Search for the cell housing the specified text and yield its (X, Y) center coordinate. 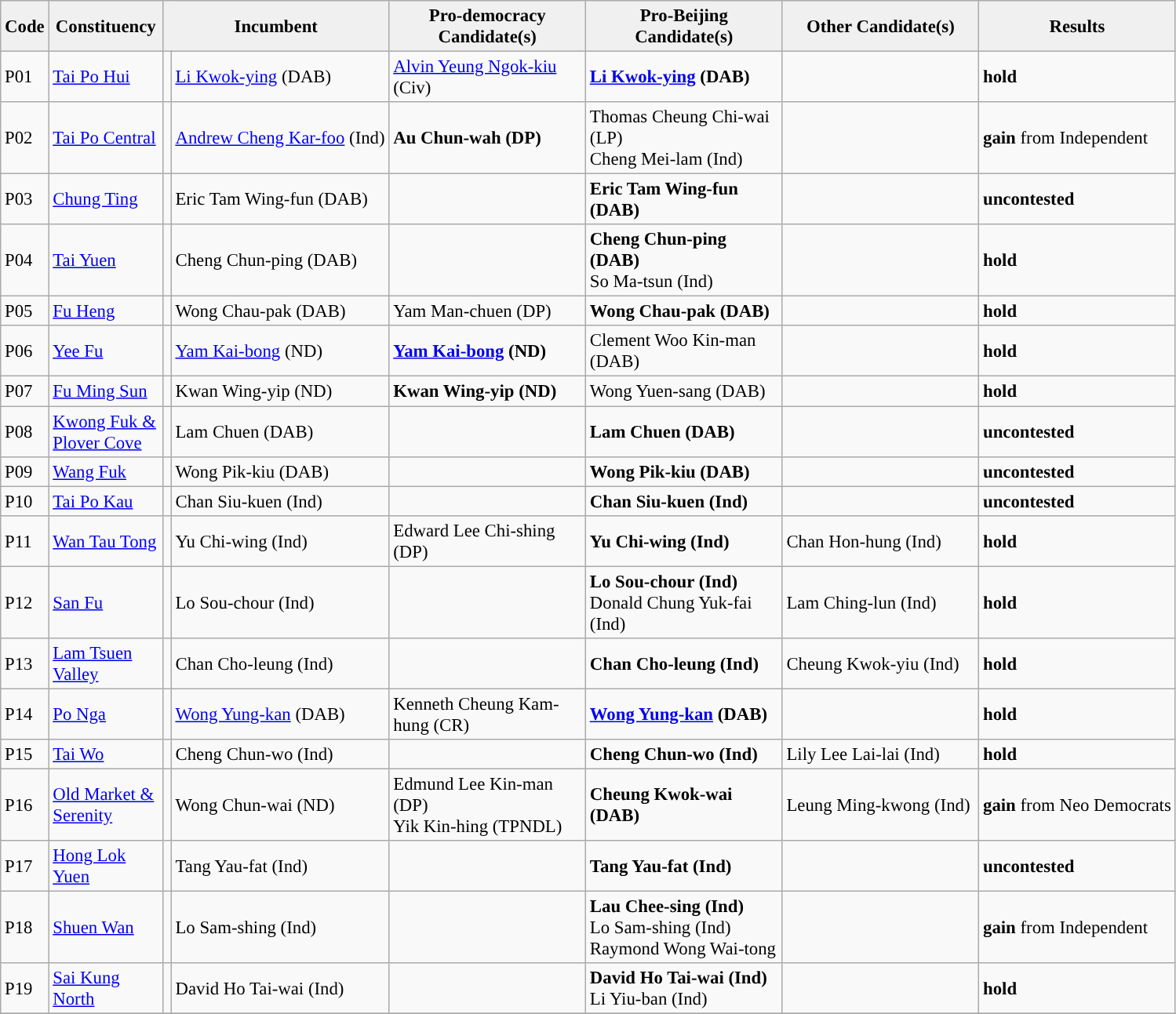
Other Candidate(s) (880, 27)
Lam Ching-lun (Ind) (880, 602)
Results (1077, 27)
P13 (25, 663)
Tai Yuen (106, 260)
P09 (25, 471)
Leung Ming-kwong (Ind) (880, 805)
Lam Tsuen Valley (106, 663)
Alvin Yeung Ngok-kiu (Civ) (488, 77)
Code (25, 27)
Cheung Kwok-wai (DAB) (684, 805)
Chung Ting (106, 199)
P07 (25, 391)
Thomas Cheung Chi-wai (LP)Cheng Mei-lam (Ind) (684, 138)
Kenneth Cheung Kam-hung (CR) (488, 714)
Cheng Chun-ping (DAB)So Ma-tsun (Ind) (684, 260)
Lau Chee-sing (Ind)Lo Sam-shing (Ind)Raymond Wong Wai-tong (684, 928)
Tai Po Kau (106, 501)
P14 (25, 714)
gain from Neo Democrats (1077, 805)
David Ho Tai-wai (Ind) (280, 988)
Hong Lok Yuen (106, 866)
Wan Tau Tong (106, 541)
Cheng Chun-ping (DAB) (280, 260)
Andrew Cheng Kar-foo (Ind) (280, 138)
P08 (25, 431)
Shuen Wan (106, 928)
Constituency (106, 27)
Old Market & Serenity (106, 805)
Tai Po Central (106, 138)
David Ho Tai-wai (Ind)Li Yiu-ban (Ind) (684, 988)
P15 (25, 754)
Wong Yuen-sang (DAB) (684, 391)
P05 (25, 311)
Lo Sam-shing (Ind) (280, 928)
P19 (25, 988)
P06 (25, 351)
Tai Po Hui (106, 77)
Wang Fuk (106, 471)
Yam Man-chuen (DP) (488, 311)
P01 (25, 77)
Lo Sou-chour (Ind) (280, 602)
P17 (25, 866)
San Fu (106, 602)
Sai Kung North (106, 988)
Tai Wo (106, 754)
P11 (25, 541)
Cheung Kwok-yiu (Ind) (880, 663)
Fu Heng (106, 311)
P18 (25, 928)
P12 (25, 602)
Lily Lee Lai-lai (Ind) (880, 754)
Edmund Lee Kin-man (DP)Yik Kin-hing (TPNDL) (488, 805)
Wong Chun-wai (ND) (280, 805)
P04 (25, 260)
Edward Lee Chi-shing (DP) (488, 541)
Incumbent (276, 27)
P03 (25, 199)
P16 (25, 805)
P10 (25, 501)
Yee Fu (106, 351)
Fu Ming Sun (106, 391)
Pro-Beijing Candidate(s) (684, 27)
Lo Sou-chour (Ind)Donald Chung Yuk-fai (Ind) (684, 602)
P02 (25, 138)
Au Chun-wah (DP) (488, 138)
Po Nga (106, 714)
Chan Hon-hung (Ind) (880, 541)
Clement Woo Kin-man (DAB) (684, 351)
Kwong Fuk & Plover Cove (106, 431)
Pro-democracy Candidate(s) (488, 27)
